For the text-containing cell, return its midpoint in (X, Y) coordinate format. 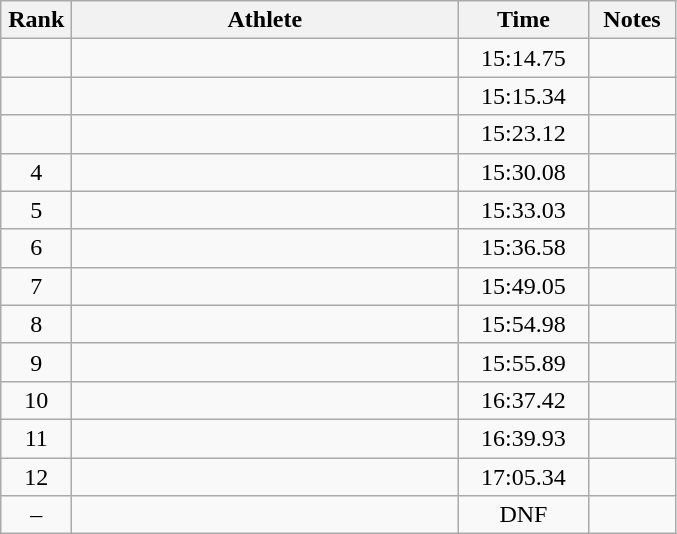
6 (36, 248)
12 (36, 477)
15:23.12 (524, 134)
8 (36, 324)
16:39.93 (524, 438)
Notes (632, 20)
17:05.34 (524, 477)
7 (36, 286)
Time (524, 20)
9 (36, 362)
11 (36, 438)
DNF (524, 515)
16:37.42 (524, 400)
15:55.89 (524, 362)
Athlete (265, 20)
Rank (36, 20)
15:33.03 (524, 210)
10 (36, 400)
5 (36, 210)
– (36, 515)
15:36.58 (524, 248)
15:54.98 (524, 324)
15:49.05 (524, 286)
15:15.34 (524, 96)
15:14.75 (524, 58)
4 (36, 172)
15:30.08 (524, 172)
